Return (x, y) of the center of cell containing provided text 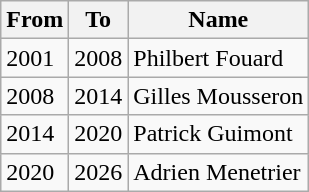
Name (218, 20)
From (35, 20)
Patrick Guimont (218, 134)
To (98, 20)
2026 (98, 172)
Adrien Menetrier (218, 172)
Philbert Fouard (218, 58)
Gilles Mousseron (218, 96)
2001 (35, 58)
